Pinpoint the cell where the given text exists, returning its (X, Y) midpoint coordinate. 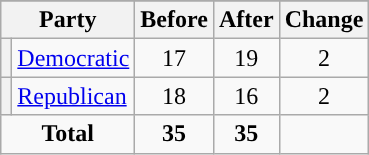
After (246, 20)
Democratic (74, 58)
17 (174, 58)
Before (174, 20)
Change (324, 20)
Total (68, 134)
18 (174, 96)
19 (246, 58)
16 (246, 96)
Republican (74, 96)
Party (68, 20)
